From the cell containing the given text, extract its center point as (x, y) coordinate. 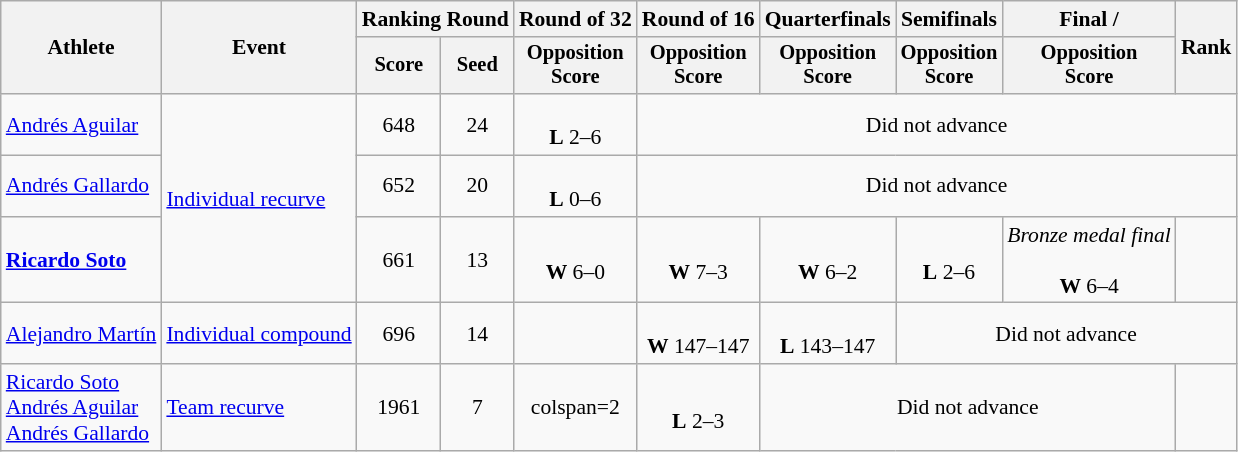
652 (399, 186)
661 (399, 260)
L 2–3 (698, 408)
Score (399, 66)
Andrés Gallardo (82, 186)
Andrés Aguilar (82, 124)
W 7–3 (698, 260)
20 (478, 186)
14 (478, 334)
648 (399, 124)
Semifinals (950, 19)
Round of 32 (576, 19)
7 (478, 408)
W 6–0 (576, 260)
Individual compound (258, 334)
L 143–147 (828, 334)
696 (399, 334)
Round of 16 (698, 19)
W 147–147 (698, 334)
Team recurve (258, 408)
Quarterfinals (828, 19)
L 0–6 (576, 186)
colspan=2 (576, 408)
Ricardo Soto (82, 260)
Rank (1206, 48)
Seed (478, 66)
Athlete (82, 48)
Bronze medal finalW 6–4 (1089, 260)
Alejandro Martín (82, 334)
Final / (1089, 19)
Event (258, 48)
13 (478, 260)
W 6–2 (828, 260)
1961 (399, 408)
Ranking Round (436, 19)
Ricardo SotoAndrés AguilarAndrés Gallardo (82, 408)
Individual recurve (258, 198)
24 (478, 124)
